Identify which cell holds the provided text, then report its [X, Y] central coordinate. 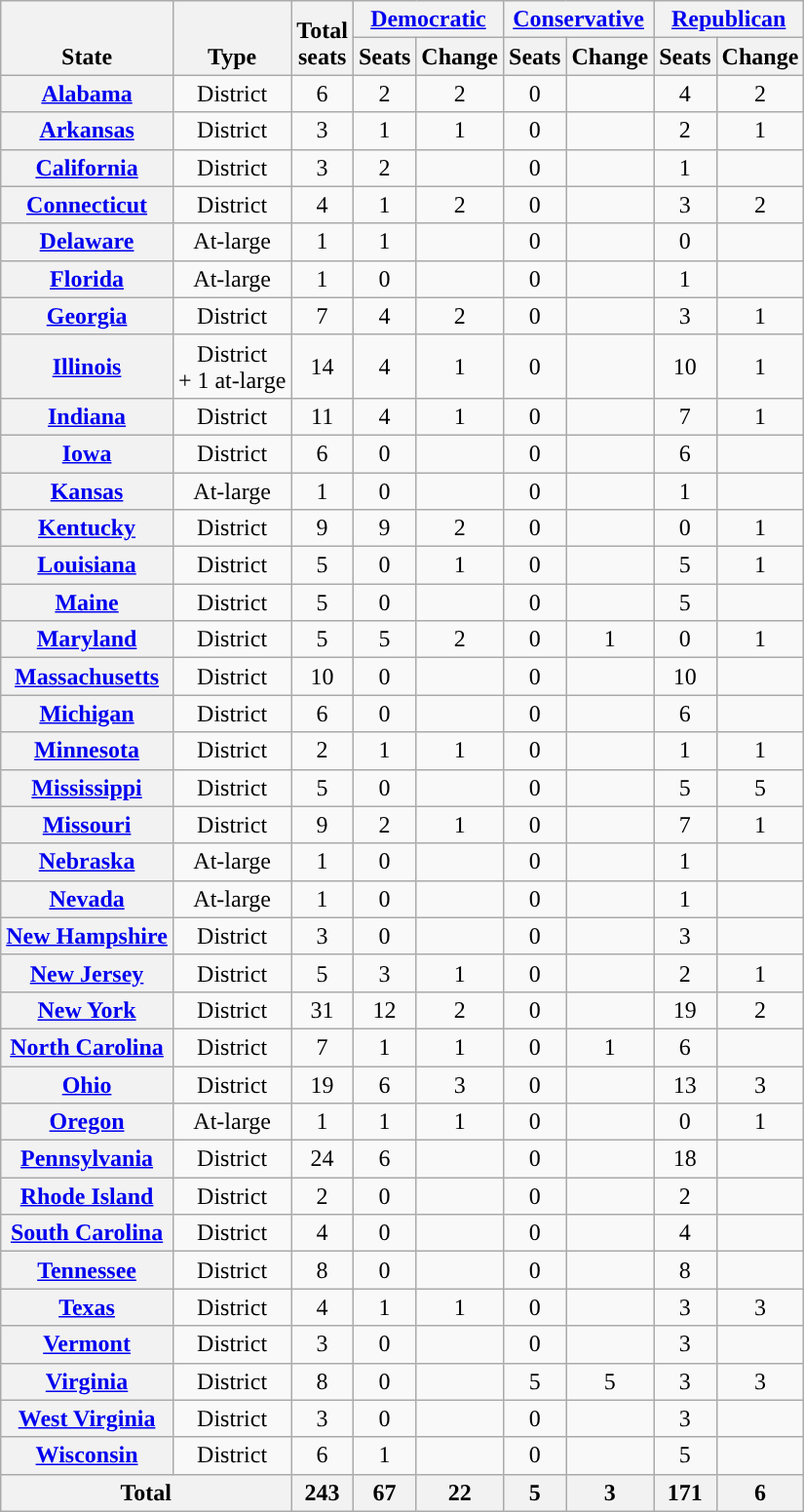
Oregon [88, 1122]
New York [88, 1010]
Total [146, 1493]
Michigan [88, 714]
West Virginia [88, 1418]
Nebraska [88, 862]
Tennessee [88, 1270]
Kansas [88, 490]
Connecticut [88, 205]
Nevada [88, 899]
Republican [729, 19]
Alabama [88, 94]
Mississippi [88, 788]
Arkansas [88, 131]
11 [323, 416]
31 [323, 1010]
Vermont [88, 1344]
13 [685, 1085]
Totalseats [323, 38]
18 [685, 1159]
New Hampshire [88, 936]
Kentucky [88, 528]
Florida [88, 279]
Type [232, 38]
District+ 1 at-large [232, 367]
Pennsylvania [88, 1159]
14 [323, 367]
171 [685, 1493]
67 [384, 1493]
Maryland [88, 640]
Ohio [88, 1085]
Minnesota [88, 751]
243 [323, 1493]
Delaware [88, 242]
North Carolina [88, 1047]
Texas [88, 1307]
Virginia [88, 1381]
South Carolina [88, 1233]
Iowa [88, 453]
Indiana [88, 416]
24 [323, 1159]
State [88, 38]
Illinois [88, 367]
Louisiana [88, 565]
12 [384, 1010]
Massachusetts [88, 677]
22 [460, 1493]
Rhode Island [88, 1196]
Missouri [88, 825]
New Jersey [88, 973]
Georgia [88, 316]
Wisconsin [88, 1455]
California [88, 168]
Maine [88, 602]
Democratic [428, 19]
Conservative [579, 19]
